Pinpoint the cell where the given text exists, returning its [x, y] midpoint coordinate. 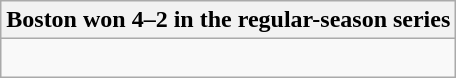
Boston won 4–2 in the regular-season series [228, 20]
